From the cell containing the given text, extract its center point as (x, y) coordinate. 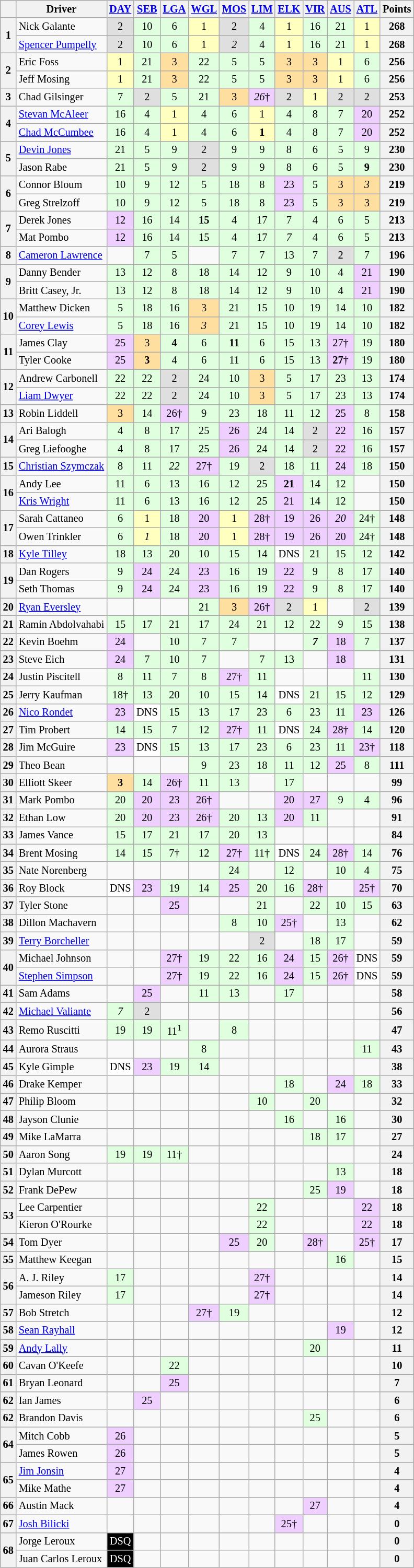
Mike LaMarra (62, 1137)
60 (8, 1365)
39 (8, 941)
49 (8, 1137)
Chad McCumbee (62, 132)
63 (397, 906)
SEB (147, 9)
Brent Mosing (62, 853)
Tom Dyer (62, 1243)
18† (120, 695)
41 (8, 993)
44 (8, 1049)
Stephen Simpson (62, 976)
50 (8, 1154)
Mat Pombo (62, 238)
Sarah Cattaneo (62, 519)
36 (8, 888)
Ian James (62, 1400)
Connor Bloum (62, 185)
31 (8, 800)
Nick Galante (62, 27)
Jim Jonsin (62, 1471)
Aurora Straus (62, 1049)
LGA (175, 9)
Tyler Stone (62, 906)
Ari Balogh (62, 431)
Eric Foss (62, 62)
Devin Jones (62, 150)
158 (397, 413)
253 (397, 97)
Drake Kemper (62, 1084)
Jim McGuire (62, 747)
84 (397, 835)
76 (397, 853)
Tim Probert (62, 730)
68 (8, 1550)
ELK (289, 9)
DAY (120, 9)
57 (8, 1313)
Elliott Skeer (62, 782)
Lee Carpentier (62, 1207)
Derek Jones (62, 220)
Points (397, 9)
120 (397, 730)
James Rowen (62, 1453)
Corey Lewis (62, 325)
AUS (340, 9)
Remo Ruscitti (62, 1030)
34 (8, 853)
75 (397, 871)
46 (8, 1084)
131 (397, 660)
51 (8, 1172)
29 (8, 765)
Jameson Riley (62, 1295)
Britt Casey, Jr. (62, 290)
Robin Liddell (62, 413)
126 (397, 712)
48 (8, 1119)
Greg Liefooghe (62, 449)
Stevan McAleer (62, 114)
23† (367, 747)
138 (397, 624)
196 (397, 255)
142 (397, 554)
Terry Borcheller (62, 941)
Aaron Song (62, 1154)
Michael Valiante (62, 1011)
Matthew Dicken (62, 308)
99 (397, 782)
64 (8, 1445)
Kyle Tilley (62, 554)
Jeff Mosing (62, 79)
Roy Block (62, 888)
Kevin Boehm (62, 642)
Justin Piscitell (62, 677)
Josh Bilicki (62, 1524)
54 (8, 1243)
Spencer Pumpelly (62, 44)
Seth Thomas (62, 589)
139 (397, 607)
Matthew Keegan (62, 1260)
Michael Johnson (62, 958)
Jorge Leroux (62, 1541)
Ethan Low (62, 818)
Frank DePew (62, 1190)
Juan Carlos Leroux (62, 1559)
Christian Szymczak (62, 466)
65 (8, 1479)
Andy Lee (62, 484)
Kyle Gimple (62, 1067)
James Vance (62, 835)
Mitch Cobb (62, 1436)
Bryan Leonard (62, 1383)
Nico Rondet (62, 712)
96 (397, 800)
Ryan Eversley (62, 607)
Cameron Lawrence (62, 255)
Sam Adams (62, 993)
Steve Eich (62, 660)
Nate Norenberg (62, 871)
Dylan Murcott (62, 1172)
28 (8, 747)
Austin Mack (62, 1506)
91 (397, 818)
Dillon Machavern (62, 923)
Cavan O'Keefe (62, 1365)
61 (8, 1383)
Sean Rayhall (62, 1330)
Andy Lally (62, 1348)
Ramin Abdolvahabi (62, 624)
53 (8, 1216)
137 (397, 642)
Greg Strelzoff (62, 203)
Brandon Davis (62, 1418)
45 (8, 1067)
37 (8, 906)
70 (397, 888)
Jason Rabe (62, 167)
Driver (62, 9)
35 (8, 871)
James Clay (62, 343)
118 (397, 747)
Tyler Cooke (62, 360)
VIR (315, 9)
Philip Bloom (62, 1102)
Andrew Carbonell (62, 378)
Kieron O'Rourke (62, 1225)
55 (8, 1260)
Kris Wright (62, 501)
129 (397, 695)
WGL (204, 9)
66 (8, 1506)
Mike Mathe (62, 1489)
Mark Pombo (62, 800)
Bob Stretch (62, 1313)
ATL (367, 9)
Liam Dwyer (62, 396)
130 (397, 677)
Danny Bender (62, 273)
42 (8, 1011)
Theo Bean (62, 765)
LIM (262, 9)
40 (8, 967)
Jerry Kaufman (62, 695)
Jayson Clunie (62, 1119)
Owen Trinkler (62, 536)
7† (175, 853)
Dan Rogers (62, 571)
Chad Gilsinger (62, 97)
67 (8, 1524)
MOS (234, 9)
52 (8, 1190)
A. J. Riley (62, 1278)
